From the cell containing the given text, extract its center point as (x, y) coordinate. 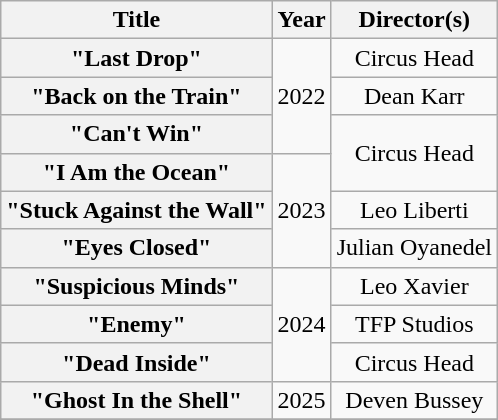
2025 (302, 400)
Leo Xavier (414, 286)
"Can't Win" (136, 134)
Director(s) (414, 20)
2024 (302, 324)
"Enemy" (136, 324)
"I Am the Ocean" (136, 172)
2023 (302, 210)
Leo Liberti (414, 210)
"Back on the Train" (136, 96)
"Last Drop" (136, 58)
"Suspicious Minds" (136, 286)
"Dead Inside" (136, 362)
Title (136, 20)
Julian Oyanedel (414, 248)
"Stuck Against the Wall" (136, 210)
"Eyes Closed" (136, 248)
Deven Bussey (414, 400)
2022 (302, 96)
TFP Studios (414, 324)
"Ghost In the Shell" (136, 400)
Dean Karr (414, 96)
Year (302, 20)
